Detect which cell encompasses the target text, then output its (x, y) center coordinate. 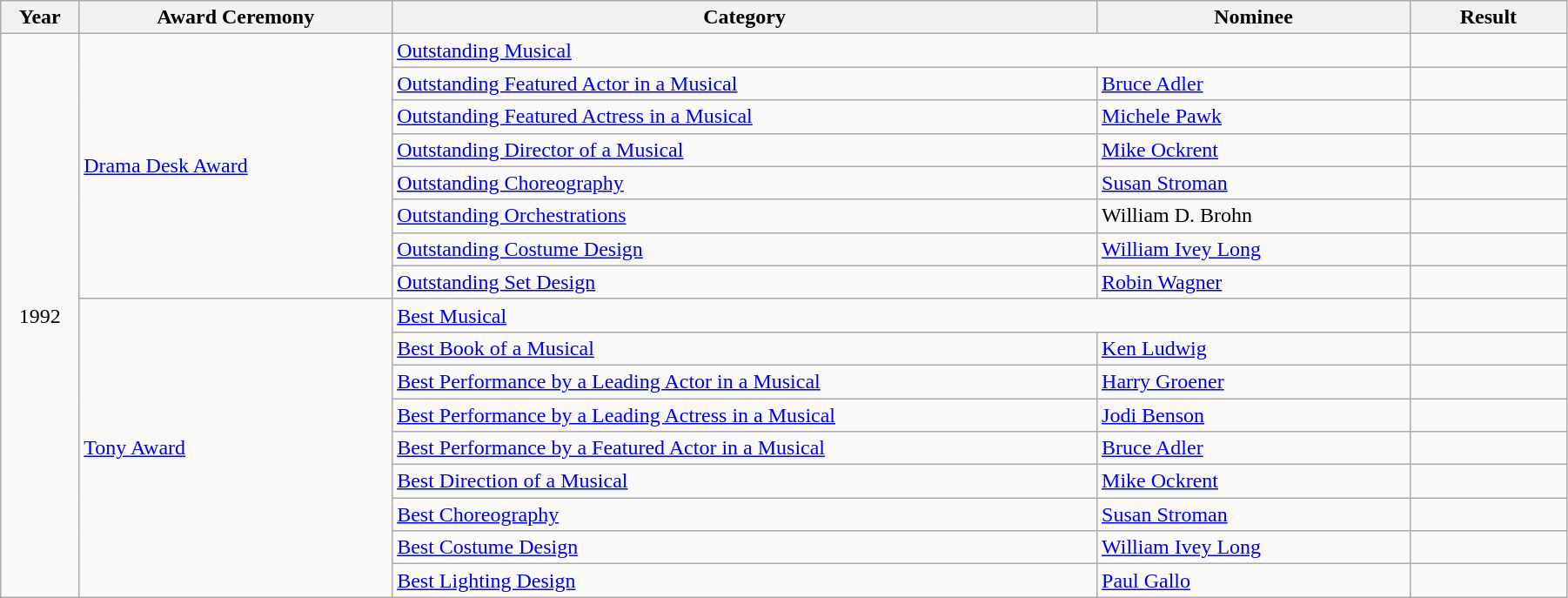
Outstanding Director of a Musical (745, 150)
Best Lighting Design (745, 581)
1992 (40, 315)
Robin Wagner (1254, 282)
Tony Award (236, 447)
Paul Gallo (1254, 581)
Best Performance by a Featured Actor in a Musical (745, 448)
Category (745, 17)
Outstanding Musical (901, 50)
Best Book of a Musical (745, 348)
Michele Pawk (1254, 117)
Best Musical (901, 315)
Jodi Benson (1254, 415)
Outstanding Orchestrations (745, 216)
Outstanding Costume Design (745, 249)
Best Performance by a Leading Actress in a Musical (745, 415)
Outstanding Featured Actor in a Musical (745, 84)
Outstanding Set Design (745, 282)
Ken Ludwig (1254, 348)
Outstanding Choreography (745, 183)
William D. Brohn (1254, 216)
Best Costume Design (745, 548)
Outstanding Featured Actress in a Musical (745, 117)
Harry Groener (1254, 381)
Best Direction of a Musical (745, 481)
Drama Desk Award (236, 166)
Year (40, 17)
Award Ceremony (236, 17)
Best Choreography (745, 514)
Result (1488, 17)
Nominee (1254, 17)
Best Performance by a Leading Actor in a Musical (745, 381)
